Return the [X, Y] coordinate for the center point of the cell that contains the specified text.  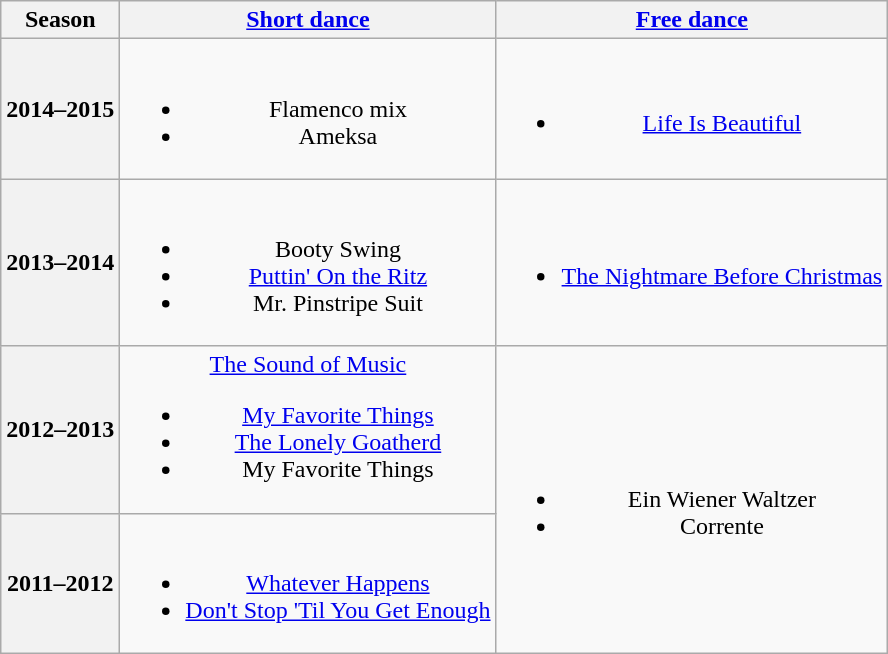
2011–2012 [60, 583]
Free dance [692, 20]
Short dance [308, 20]
2013–2014 [60, 262]
Ein Wiener Waltzer Corrente [692, 500]
Season [60, 20]
Flamenco mix Ameksa [308, 109]
The Nightmare Before Christmas [692, 262]
Life Is Beautiful [692, 109]
The Sound of Music My Favorite Things The Lonely Goatherd My Favorite Things [308, 430]
2014–2015 [60, 109]
Whatever Happens Don't Stop 'Til You Get Enough [308, 583]
Booty Swing Puttin' On the Ritz Mr. Pinstripe Suit [308, 262]
2012–2013 [60, 430]
